Extract the [X, Y] coordinate from the center of the cell holding the provided text.  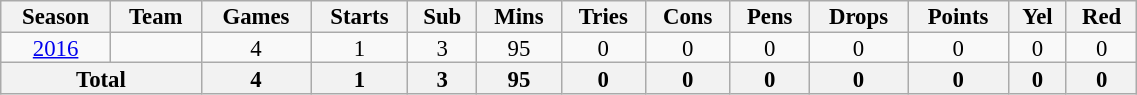
Drops [858, 16]
2016 [56, 48]
Yel [1037, 16]
Total [101, 78]
Sub [442, 16]
Cons [688, 16]
Team [156, 16]
Starts [360, 16]
Season [56, 16]
Mins [520, 16]
Points [958, 16]
Pens [770, 16]
Games [256, 16]
Tries [603, 16]
Red [1101, 16]
